Find where the given text appears and provide that cell's center as (X, Y) coordinate. 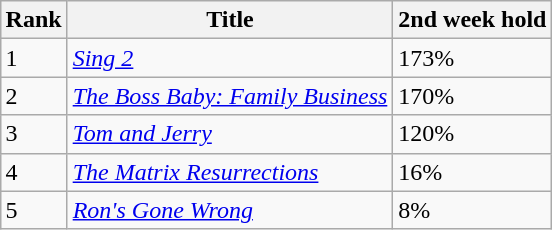
1 (34, 58)
Sing 2 (230, 58)
The Boss Baby: Family Business (230, 96)
The Matrix Resurrections (230, 172)
16% (472, 172)
170% (472, 96)
Ron's Gone Wrong (230, 210)
4 (34, 172)
2nd week hold (472, 20)
173% (472, 58)
Rank (34, 20)
2 (34, 96)
Title (230, 20)
Tom and Jerry (230, 134)
5 (34, 210)
120% (472, 134)
8% (472, 210)
3 (34, 134)
